For the text-containing cell, return its midpoint in [X, Y] coordinate format. 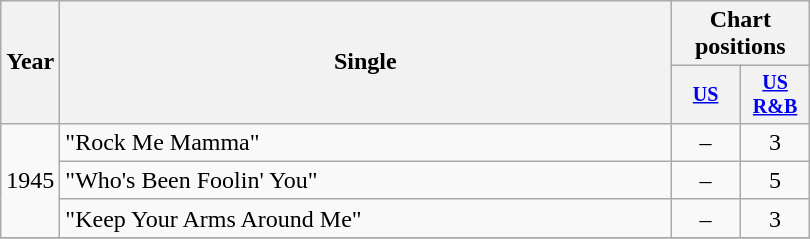
US [706, 94]
"Rock Me Mamma" [366, 142]
USR&B [774, 94]
Year [30, 62]
Chart positions [740, 34]
"Keep Your Arms Around Me" [366, 218]
"Who's Been Foolin' You" [366, 180]
5 [774, 180]
Single [366, 62]
1945 [30, 180]
